Capture the cell that displays the provided text and extract its [X, Y] central coordinate. 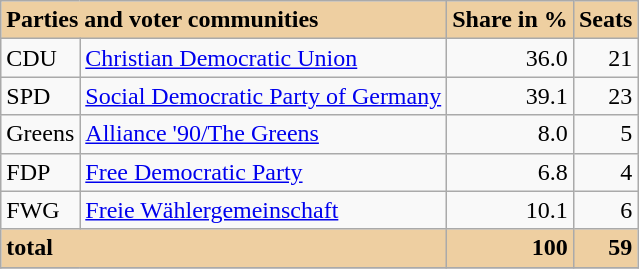
8.0 [510, 134]
Alliance '90/The Greens [264, 134]
5 [605, 134]
CDU [40, 58]
Social Democratic Party of Germany [264, 96]
36.0 [510, 58]
Free Democratic Party [264, 172]
Share in % [510, 20]
Seats [605, 20]
Greens [40, 134]
Freie Wählergemeinschaft [264, 210]
SPD [40, 96]
21 [605, 58]
total [224, 248]
Parties and voter communities [224, 20]
23 [605, 96]
FWG [40, 210]
100 [510, 248]
39.1 [510, 96]
59 [605, 248]
Christian Democratic Union [264, 58]
FDP [40, 172]
6.8 [510, 172]
6 [605, 210]
10.1 [510, 210]
4 [605, 172]
